From the cell containing the given text, extract its center point as (X, Y) coordinate. 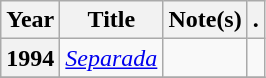
Separada (112, 58)
Year (30, 20)
Title (112, 20)
. (256, 20)
1994 (30, 58)
Note(s) (205, 20)
